Output the (X, Y) coordinate of the center of the cell containing the given text.  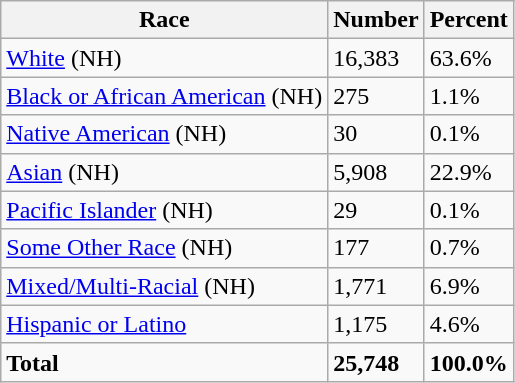
100.0% (468, 362)
Number (376, 20)
5,908 (376, 172)
Native American (NH) (164, 134)
Pacific Islander (NH) (164, 210)
White (NH) (164, 58)
Black or African American (NH) (164, 96)
0.7% (468, 248)
Asian (NH) (164, 172)
6.9% (468, 286)
Total (164, 362)
Percent (468, 20)
4.6% (468, 324)
29 (376, 210)
177 (376, 248)
1,771 (376, 286)
Some Other Race (NH) (164, 248)
Hispanic or Latino (164, 324)
25,748 (376, 362)
30 (376, 134)
Mixed/Multi-Racial (NH) (164, 286)
Race (164, 20)
1.1% (468, 96)
275 (376, 96)
22.9% (468, 172)
16,383 (376, 58)
63.6% (468, 58)
1,175 (376, 324)
